Locate the cell with the specified text and output its [x, y] center coordinate. 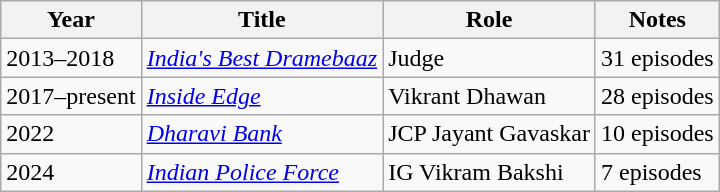
Vikrant Dhawan [490, 96]
2013–2018 [71, 58]
Year [71, 20]
India's Best Dramebaaz [262, 58]
Notes [657, 20]
Judge [490, 58]
Title [262, 20]
IG Vikram Bakshi [490, 172]
Dharavi Bank [262, 134]
2022 [71, 134]
Indian Police Force [262, 172]
7 episodes [657, 172]
Inside Edge [262, 96]
31 episodes [657, 58]
28 episodes [657, 96]
2017–present [71, 96]
Role [490, 20]
JCP Jayant Gavaskar [490, 134]
2024 [71, 172]
10 episodes [657, 134]
